Provide the [x, y] coordinate of the cell's center where the given text is located.  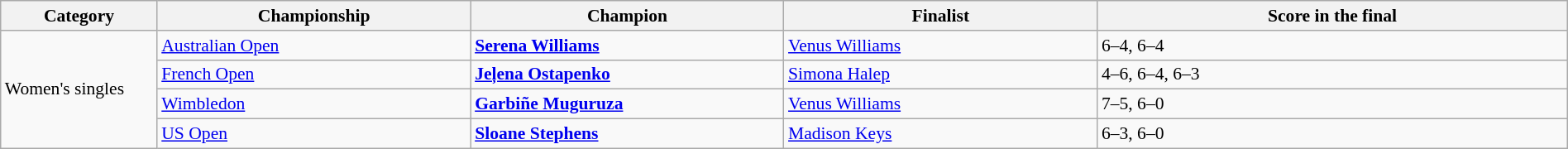
Women's singles [79, 89]
6–3, 6–0 [1332, 134]
6–4, 6–4 [1332, 46]
7–5, 6–0 [1332, 104]
Madison Keys [941, 134]
Championship [314, 16]
Score in the final [1332, 16]
Wimbledon [314, 104]
French Open [314, 74]
Finalist [941, 16]
US Open [314, 134]
Garbiñe Muguruza [627, 104]
Champion [627, 16]
4–6, 6–4, 6–3 [1332, 74]
Jeļena Ostapenko [627, 74]
Category [79, 16]
Australian Open [314, 46]
Simona Halep [941, 74]
Sloane Stephens [627, 134]
Serena Williams [627, 46]
